Pinpoint the cell where the given text exists, returning its (x, y) midpoint coordinate. 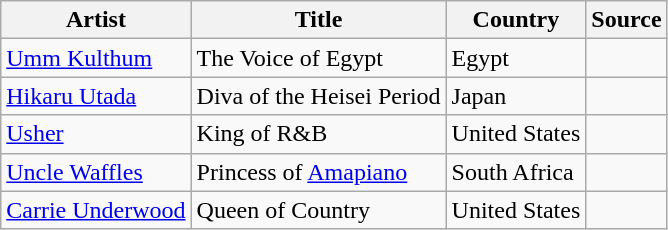
Title (318, 20)
Artist (96, 20)
Japan (516, 96)
Hikaru Utada (96, 96)
Princess of Amapiano (318, 172)
The Voice of Egypt (318, 58)
Diva of the Heisei Period (318, 96)
King of R&B (318, 134)
Source (626, 20)
Carrie Underwood (96, 210)
Egypt (516, 58)
South Africa (516, 172)
Country (516, 20)
Uncle Waffles (96, 172)
Queen of Country (318, 210)
Umm Kulthum (96, 58)
Usher (96, 134)
